Extract the (x, y) coordinate from the center of the cell holding the provided text.  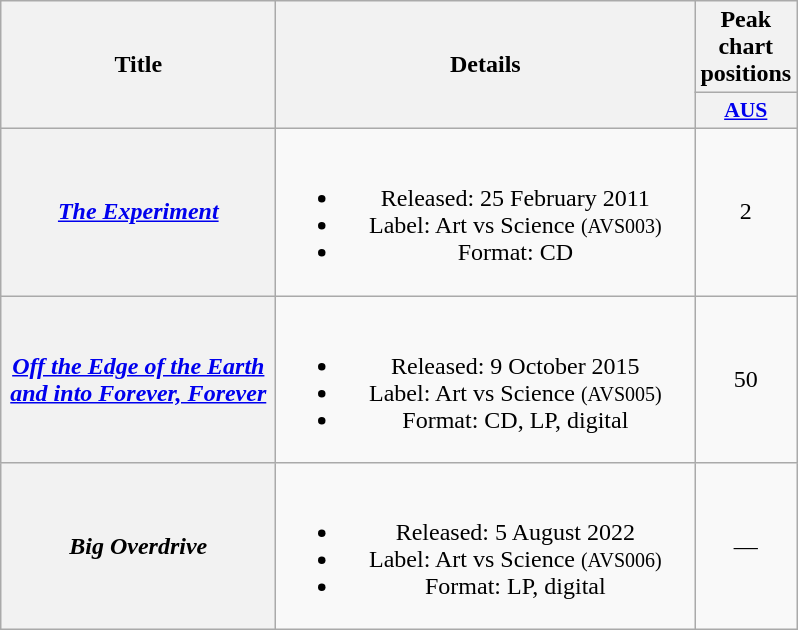
The Experiment (138, 212)
Off the Edge of the Earth and into Forever, Forever (138, 380)
Details (486, 65)
AUS (746, 111)
50 (746, 380)
Title (138, 65)
Big Overdrive (138, 546)
Released: 9 October 2015Label: Art vs Science (AVS005)Format: CD, LP, digital (486, 380)
Released: 5 August 2022Label: Art vs Science (AVS006)Format: LP, digital (486, 546)
Released: 25 February 2011Label: Art vs Science (AVS003)Format: CD (486, 212)
2 (746, 212)
— (746, 546)
Peak chart positions (746, 47)
